Scan for the cell matching the given text and deliver its (X, Y) coordinate at center. 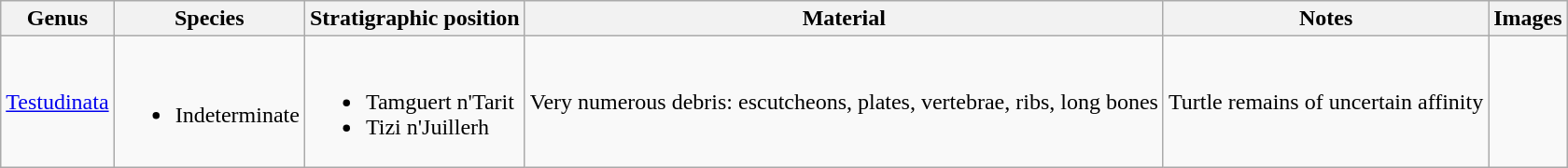
Stratigraphic position (414, 19)
Genus (58, 19)
Indeterminate (209, 102)
Species (209, 19)
Very numerous debris: escutcheons, plates, vertebrae, ribs, long bones (844, 102)
Material (844, 19)
Turtle remains of uncertain affinity (1325, 102)
Tamguert n'TaritTizi n'Juillerh (414, 102)
Testudinata (58, 102)
Notes (1325, 19)
Images (1528, 19)
